Identify which cell holds the provided text, then report its [X, Y] central coordinate. 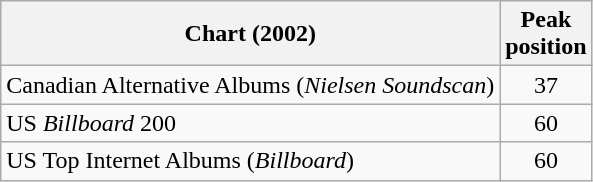
Peakposition [546, 34]
Chart (2002) [250, 34]
US Top Internet Albums (Billboard) [250, 161]
US Billboard 200 [250, 123]
Canadian Alternative Albums (Nielsen Soundscan) [250, 85]
37 [546, 85]
